Provide the (x, y) coordinate of the cell's center where the given text is located.  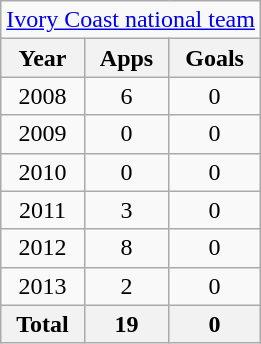
2013 (42, 286)
2008 (42, 96)
Ivory Coast national team (131, 20)
Year (42, 58)
8 (126, 248)
3 (126, 210)
Goals (215, 58)
2 (126, 286)
2010 (42, 172)
2009 (42, 134)
2011 (42, 210)
2012 (42, 248)
6 (126, 96)
Total (42, 324)
19 (126, 324)
Apps (126, 58)
